Determine the (X, Y) coordinate at the center of the cell enclosing the given text.  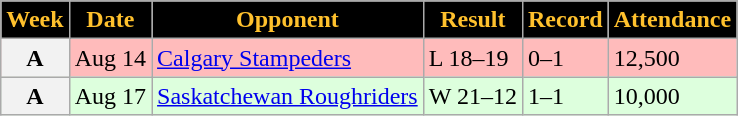
0–1 (565, 58)
Attendance (672, 20)
W 21–12 (472, 96)
1–1 (565, 96)
Result (472, 20)
Aug 17 (110, 96)
Date (110, 20)
Aug 14 (110, 58)
10,000 (672, 96)
Calgary Stampeders (288, 58)
Record (565, 20)
Week (35, 20)
12,500 (672, 58)
Opponent (288, 20)
L 18–19 (472, 58)
Saskatchewan Roughriders (288, 96)
